Pinpoint the cell where the given text exists, returning its (x, y) midpoint coordinate. 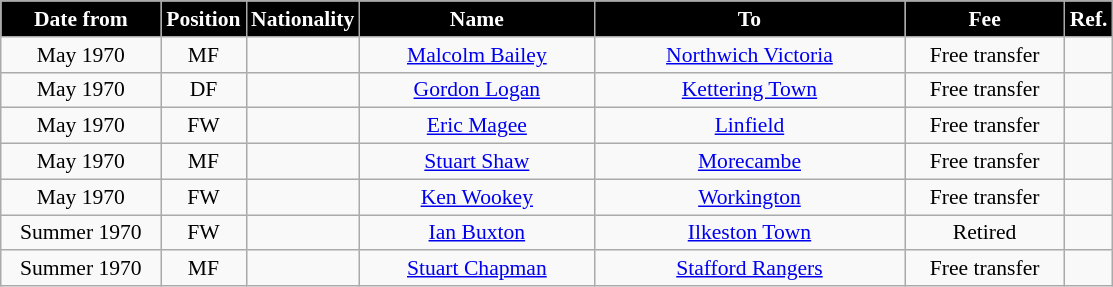
Northwich Victoria (749, 55)
Ref. (1089, 19)
Nationality (302, 19)
Retired (985, 233)
Workington (749, 197)
Stuart Shaw (476, 162)
Kettering Town (749, 90)
Ian Buxton (476, 233)
Eric Magee (476, 126)
Gordon Logan (476, 90)
Position (204, 19)
Linfield (749, 126)
Ilkeston Town (749, 233)
Fee (985, 19)
Stafford Rangers (749, 269)
Date from (81, 19)
Ken Wookey (476, 197)
Malcolm Bailey (476, 55)
To (749, 19)
DF (204, 90)
Morecambe (749, 162)
Stuart Chapman (476, 269)
Name (476, 19)
